Return the [x, y] coordinate for the center point of the cell that contains the specified text.  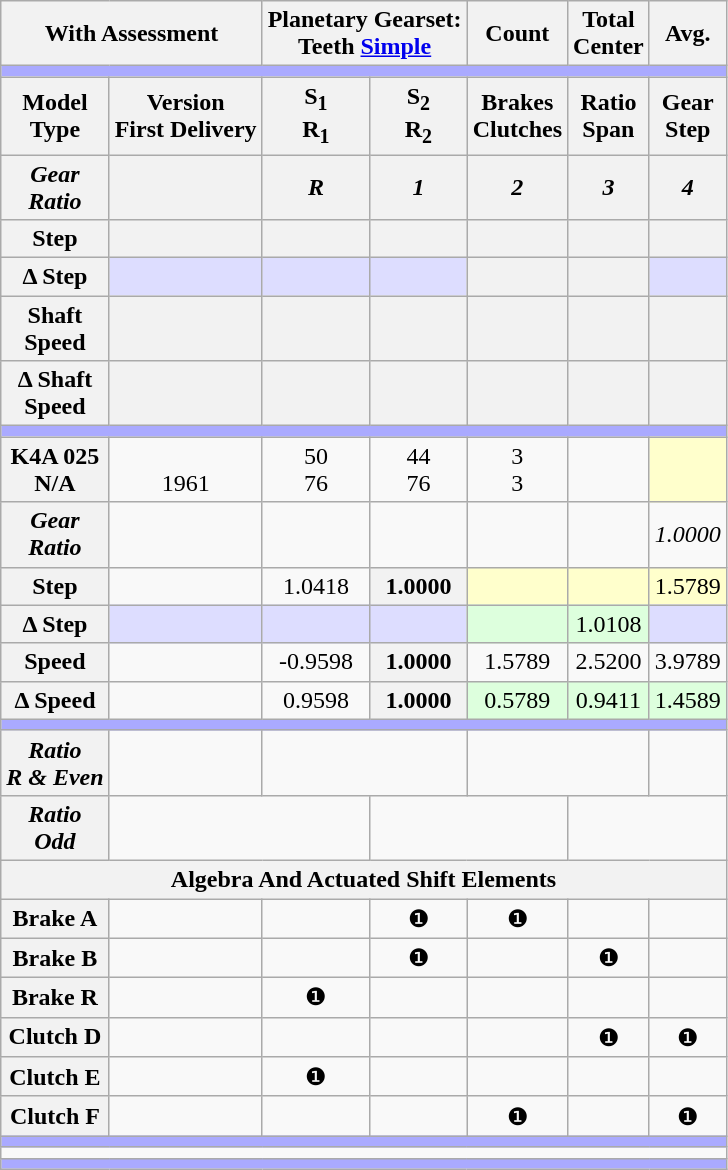
RatioSpan [609, 116]
1961 [186, 470]
RatioR & Even [55, 762]
Brake B [55, 958]
RatioOdd [55, 828]
S2R2 [418, 116]
Δ ShaftSpeed [55, 394]
VersionFirst Delivery [186, 116]
Brake R [55, 998]
BrakesClutches [517, 116]
-0.9598 [316, 662]
1.4589 [688, 700]
Avg. [688, 34]
Algebra And Actuated Shift Elements [364, 879]
0.9598 [316, 700]
5076 [316, 470]
Brake A [55, 918]
33 [517, 470]
2.5200 [609, 662]
4 [688, 186]
ModelType [55, 116]
1.0418 [316, 586]
Clutch F [55, 1116]
3 [609, 186]
ShaftSpeed [55, 328]
S1R1 [316, 116]
Count [517, 34]
4476 [418, 470]
1 [418, 186]
2 [517, 186]
1.0108 [609, 624]
K4A 025N/A [55, 470]
Δ Speed [55, 700]
Planetary Gearset:Teeth Simple [364, 34]
TotalCenter [609, 34]
Clutch D [55, 1037]
GearStep [688, 116]
R [316, 186]
With Assessment [132, 34]
Clutch E [55, 1077]
3.9789 [688, 662]
0.5789 [517, 700]
0.9411 [609, 700]
Speed [55, 662]
